Locate the cell with the specified text and output its [X, Y] center coordinate. 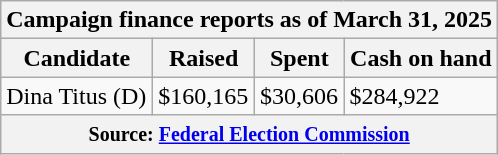
Cash on hand [420, 58]
Raised [204, 58]
Candidate [77, 58]
$284,922 [420, 96]
Campaign finance reports as of March 31, 2025 [250, 20]
$30,606 [299, 96]
Spent [299, 58]
Dina Titus (D) [77, 96]
$160,165 [204, 96]
Source: Federal Election Commission [250, 134]
